Search for the cell housing the specified text and yield its [x, y] center coordinate. 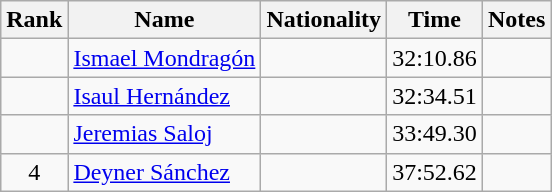
Deyner Sánchez [164, 172]
Jeremias Saloj [164, 134]
Ismael Mondragón [164, 58]
Isaul Hernández [164, 96]
4 [34, 172]
Rank [34, 20]
Name [164, 20]
Notes [516, 20]
37:52.62 [435, 172]
Time [435, 20]
32:10.86 [435, 58]
Nationality [324, 20]
33:49.30 [435, 134]
32:34.51 [435, 96]
